From the cell containing the given text, extract its center point as [X, Y] coordinate. 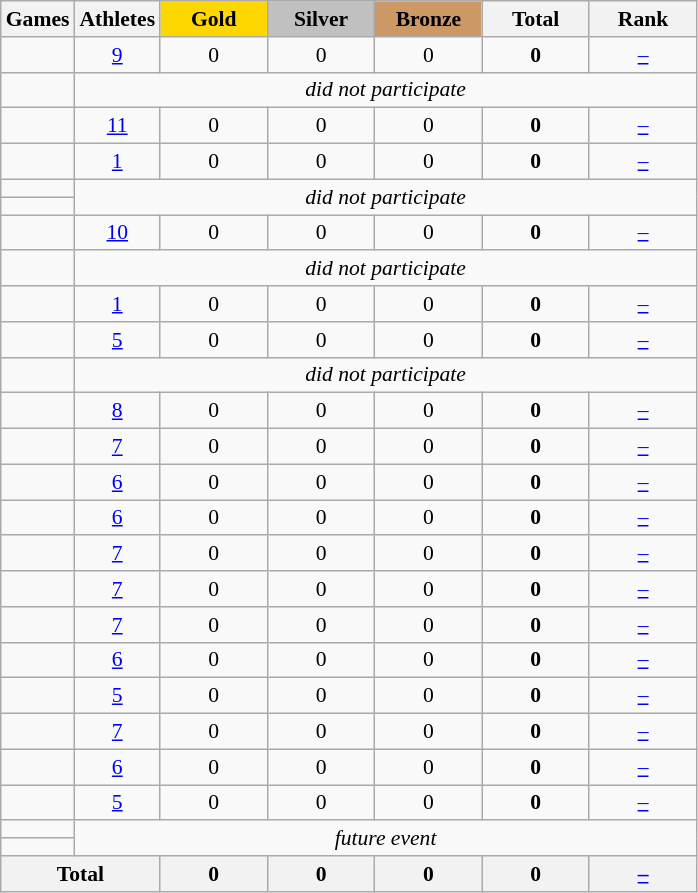
Rank [642, 19]
Bronze [428, 19]
10 [117, 233]
Athletes [117, 19]
8 [117, 411]
Silver [320, 19]
future event [385, 839]
11 [117, 126]
Gold [214, 19]
9 [117, 55]
Games [38, 19]
